Find where the given text appears and provide that cell's center as (x, y) coordinate. 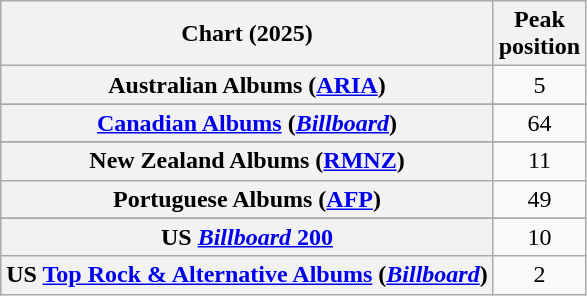
US Top Rock & Alternative Albums (Billboard) (247, 275)
Chart (2025) (247, 34)
Canadian Albums (Billboard) (247, 123)
US Billboard 200 (247, 237)
10 (539, 237)
2 (539, 275)
New Zealand Albums (RMNZ) (247, 161)
Portuguese Albums (AFP) (247, 199)
49 (539, 199)
Australian Albums (ARIA) (247, 85)
64 (539, 123)
Peakposition (539, 34)
11 (539, 161)
5 (539, 85)
